Determine the (X, Y) coordinate at the center of the cell enclosing the given text.  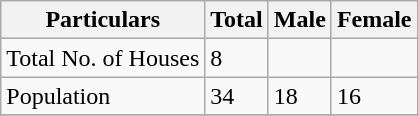
34 (237, 96)
8 (237, 58)
Total (237, 20)
Female (374, 20)
Male (300, 20)
Total No. of Houses (103, 58)
16 (374, 96)
18 (300, 96)
Population (103, 96)
Particulars (103, 20)
